From the cell containing the given text, extract its center point as [x, y] coordinate. 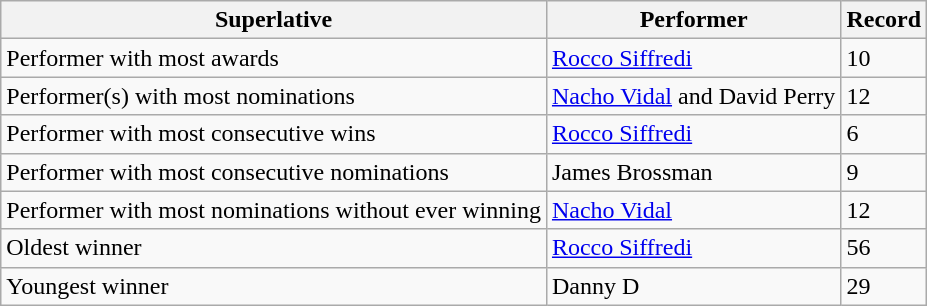
Performer [693, 20]
Performer(s) with most nominations [274, 96]
Nacho Vidal [693, 210]
Performer with most nominations without ever winning [274, 210]
9 [884, 172]
Danny D [693, 286]
Performer with most consecutive nominations [274, 172]
29 [884, 286]
Performer with most awards [274, 58]
Oldest winner [274, 248]
6 [884, 134]
Nacho Vidal and David Perry [693, 96]
10 [884, 58]
56 [884, 248]
Record [884, 20]
Superlative [274, 20]
James Brossman [693, 172]
Youngest winner [274, 286]
Performer with most consecutive wins [274, 134]
